For the text-containing cell, return its midpoint in (x, y) coordinate format. 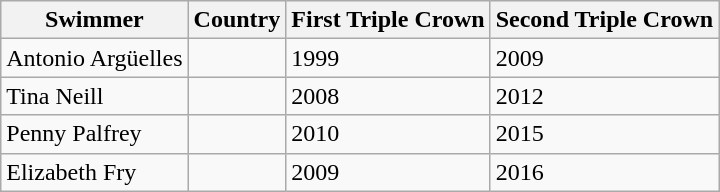
Antonio Argüelles (94, 58)
First Triple Crown (388, 20)
Country (237, 20)
2016 (604, 172)
Tina Neill (94, 96)
2008 (388, 96)
Second Triple Crown (604, 20)
2010 (388, 134)
1999 (388, 58)
Swimmer (94, 20)
Elizabeth Fry (94, 172)
Penny Palfrey (94, 134)
2015 (604, 134)
2012 (604, 96)
